Locate the cell with the specified text and output its (x, y) center coordinate. 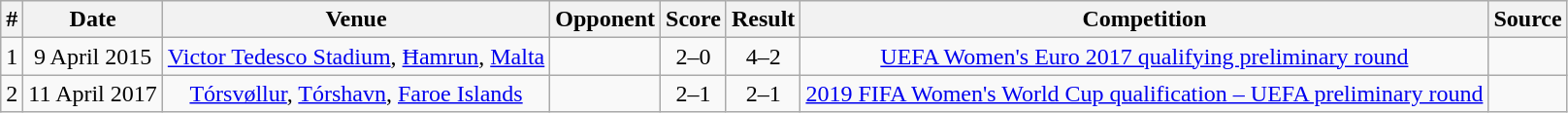
Tórsvøllur, Tórshavn, Faroe Islands (355, 94)
1 (12, 56)
Date (93, 19)
Opponent (605, 19)
4–2 (763, 56)
Result (763, 19)
Score (694, 19)
9 April 2015 (93, 56)
Venue (355, 19)
UEFA Women's Euro 2017 qualifying preliminary round (1145, 56)
2–0 (694, 56)
2019 FIFA Women's World Cup qualification – UEFA preliminary round (1145, 94)
11 April 2017 (93, 94)
2 (12, 94)
Source (1527, 19)
Competition (1145, 19)
# (12, 19)
Victor Tedesco Stadium, Ħamrun, Malta (355, 56)
